Return (x, y) of the center of cell containing provided text 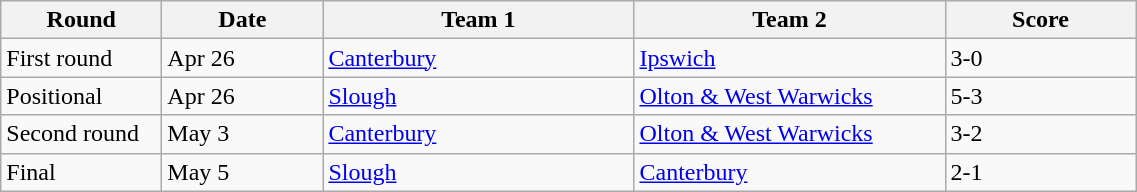
Second round (82, 134)
Score (1040, 20)
Team 1 (478, 20)
May 3 (242, 134)
Team 2 (790, 20)
5-3 (1040, 96)
Round (82, 20)
May 5 (242, 172)
Positional (82, 96)
Date (242, 20)
Final (82, 172)
Ipswich (790, 58)
2-1 (1040, 172)
First round (82, 58)
3-2 (1040, 134)
3-0 (1040, 58)
